For the text-containing cell, return its midpoint in [x, y] coordinate format. 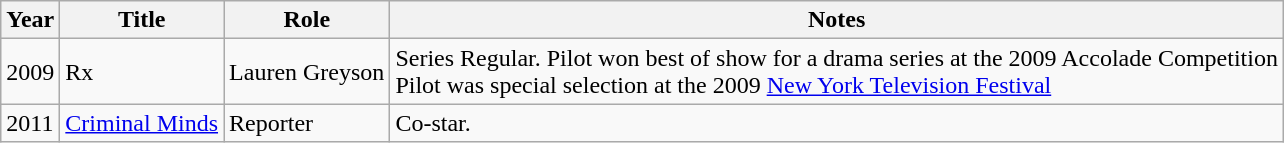
2009 [30, 72]
Reporter [307, 123]
Criminal Minds [142, 123]
2011 [30, 123]
Co-star. [837, 123]
Lauren Greyson [307, 72]
Role [307, 20]
Year [30, 20]
Notes [837, 20]
Title [142, 20]
Rx [142, 72]
